For the text-containing cell, return its midpoint in (x, y) coordinate format. 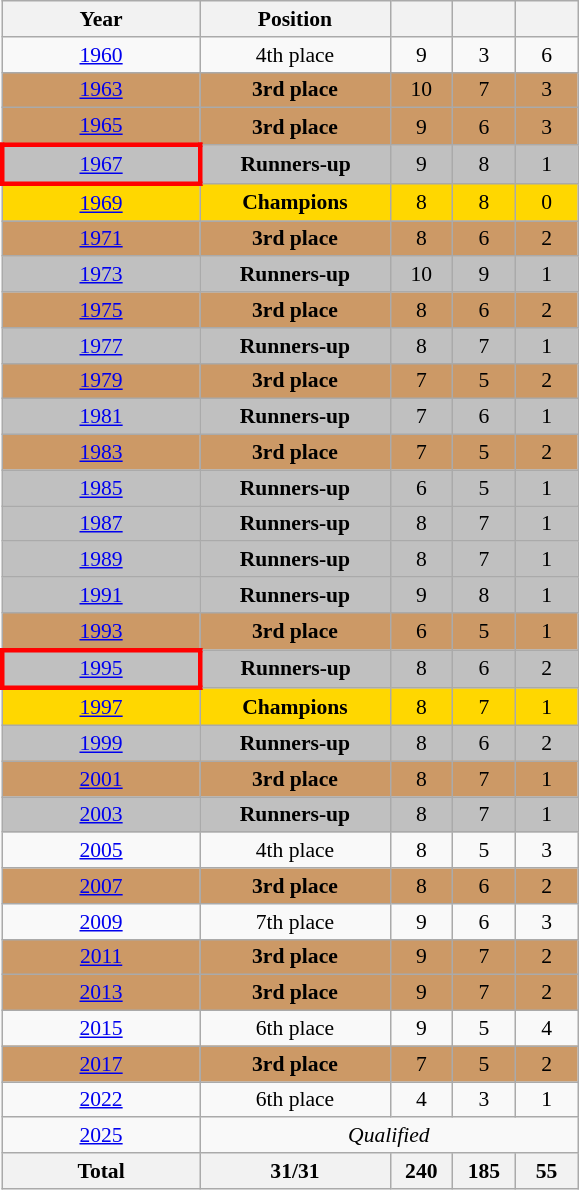
1991 (101, 595)
2017 (101, 1064)
1983 (101, 453)
2009 (101, 922)
1960 (101, 55)
1977 (101, 346)
Qualified (389, 1136)
1985 (101, 488)
1993 (101, 632)
2003 (101, 815)
Position (295, 19)
1999 (101, 744)
0 (546, 202)
2011 (101, 957)
2015 (101, 1029)
240 (422, 1171)
Total (101, 1171)
1971 (101, 239)
2005 (101, 851)
7th place (295, 922)
1963 (101, 90)
Year (101, 19)
1997 (101, 708)
1967 (101, 164)
1973 (101, 275)
2007 (101, 886)
1965 (101, 126)
2025 (101, 1136)
1989 (101, 560)
31/31 (295, 1171)
1995 (101, 670)
2022 (101, 1100)
1979 (101, 381)
2001 (101, 779)
2013 (101, 993)
1975 (101, 310)
1969 (101, 202)
185 (484, 1171)
1981 (101, 417)
55 (546, 1171)
1987 (101, 524)
